Determine the (x, y) coordinate at the center of the cell enclosing the given text.  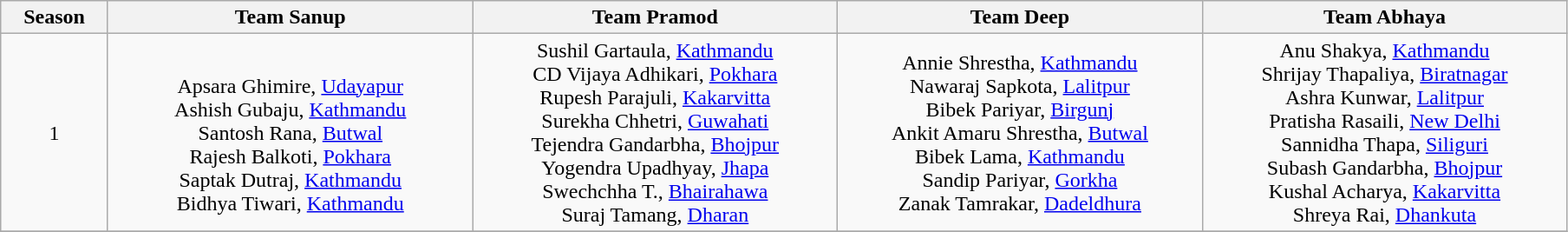
Team Pramod (656, 17)
Team Sanup (290, 17)
Team Deep (1020, 17)
Apsara Ghimire, Udayapur Ashish Gubaju, Kathmandu Santosh Rana, ButwalRajesh Balkoti, PokharaSaptak Dutraj, KathmanduBidhya Tiwari, Kathmandu (290, 132)
Team Abhaya (1384, 17)
Season (55, 17)
1 (55, 132)
